Detect which cell encompasses the target text, then output its [X, Y] center coordinate. 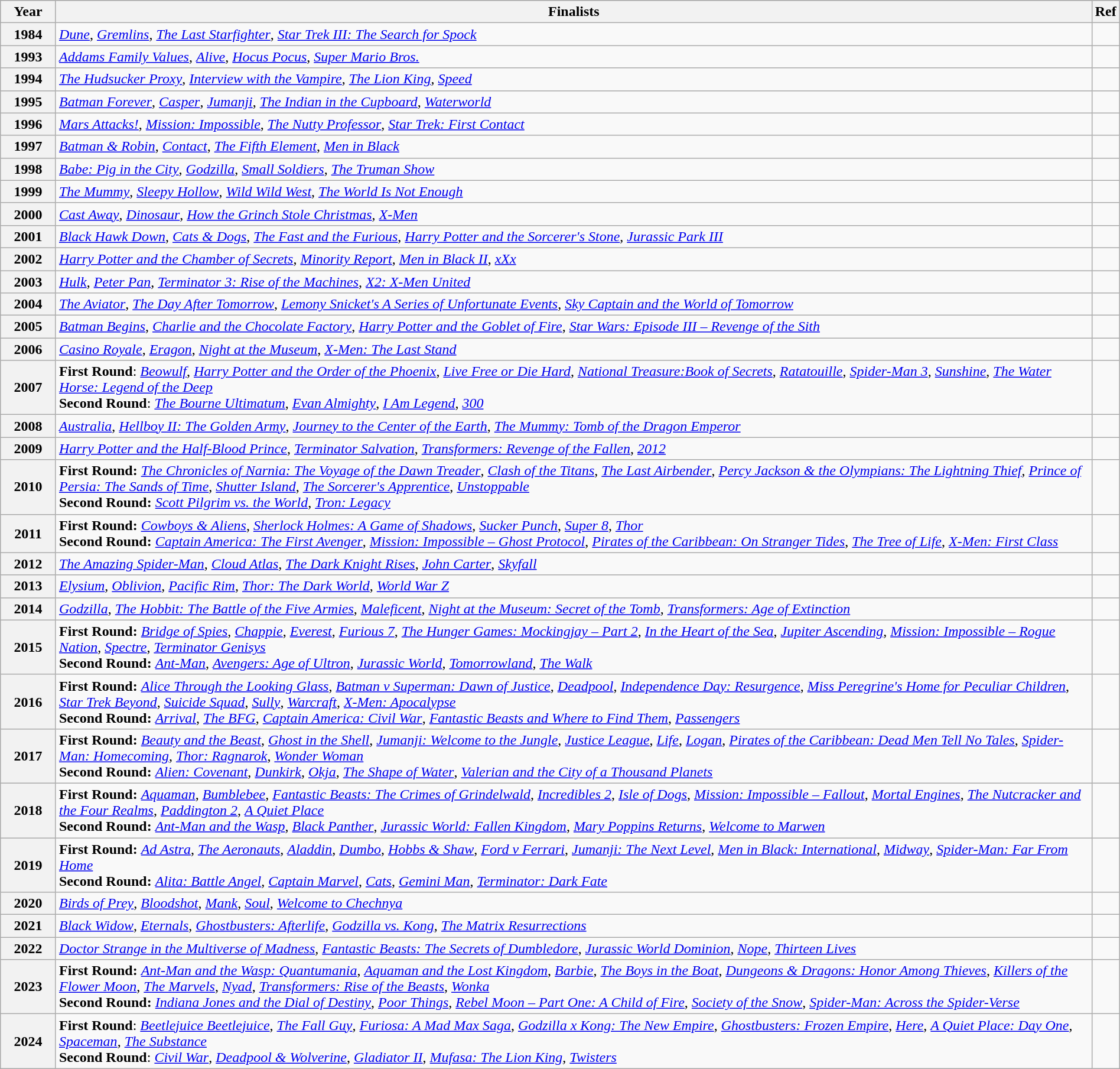
Dune, Gremlins, The Last Starfighter, Star Trek III: The Search for Spock [574, 34]
The Hudsucker Proxy, Interview with the Vampire, The Lion King, Speed [574, 79]
Batman Forever, Casper, Jumanji, The Indian in the Cupboard, Waterworld [574, 102]
2017 [28, 756]
1993 [28, 57]
Godzilla, The Hobbit: The Battle of the Five Armies, Maleficent, Night at the Museum: Secret of the Tomb, Transformers: Age of Extinction [574, 609]
2005 [28, 327]
1995 [28, 102]
2024 [28, 1041]
Black Hawk Down, Cats & Dogs, The Fast and the Furious, Harry Potter and the Sorcerer's Stone, Jurassic Park III [574, 236]
Australia, Hellboy II: The Golden Army, Journey to the Center of the Earth, The Mummy: Tomb of the Dragon Emperor [574, 426]
2014 [28, 609]
Cast Away, Dinosaur, How the Grinch Stole Christmas, X-Men [574, 214]
Finalists [574, 12]
The Aviator, The Day After Tomorrow, Lemony Snicket's A Series of Unfortunate Events, Sky Captain and the World of Tomorrow [574, 304]
2020 [28, 904]
2011 [28, 533]
2009 [28, 449]
2007 [28, 388]
1997 [28, 147]
2015 [28, 647]
Batman Begins, Charlie and the Chocolate Factory, Harry Potter and the Goblet of Fire, Star Wars: Episode III – Revenge of the Sith [574, 327]
1984 [28, 34]
Ref [1106, 12]
2004 [28, 304]
The Mummy, Sleepy Hollow, Wild Wild West, The World Is Not Enough [574, 191]
2012 [28, 564]
Batman & Robin, Contact, The Fifth Element, Men in Black [574, 147]
1996 [28, 124]
2000 [28, 214]
1994 [28, 79]
2002 [28, 259]
Birds of Prey, Bloodshot, Mank, Soul, Welcome to Chechnya [574, 904]
1998 [28, 169]
2010 [28, 487]
The Amazing Spider-Man, Cloud Atlas, The Dark Knight Rises, John Carter, Skyfall [574, 564]
Doctor Strange in the Multiverse of Madness, Fantastic Beasts: The Secrets of Dumbledore, Jurassic World Dominion, Nope, Thirteen Lives [574, 948]
Harry Potter and the Chamber of Secrets, Minority Report, Men in Black II, xXx [574, 259]
Mars Attacks!, Mission: Impossible, The Nutty Professor, Star Trek: First Contact [574, 124]
Casino Royale, Eragon, Night at the Museum, X-Men: The Last Stand [574, 349]
1999 [28, 191]
2019 [28, 865]
Babe: Pig in the City, Godzilla, Small Soldiers, The Truman Show [574, 169]
Addams Family Values, Alive, Hocus Pocus, Super Mario Bros. [574, 57]
2006 [28, 349]
2013 [28, 586]
2018 [28, 810]
2023 [28, 987]
2021 [28, 926]
2016 [28, 701]
2008 [28, 426]
2001 [28, 236]
Elysium, Oblivion, Pacific Rim, Thor: The Dark World, World War Z [574, 586]
Hulk, Peter Pan, Terminator 3: Rise of the Machines, X2: X-Men United [574, 282]
2003 [28, 282]
2022 [28, 948]
Year [28, 12]
Black Widow, Eternals, Ghostbusters: Afterlife, Godzilla vs. Kong, The Matrix Resurrections [574, 926]
Harry Potter and the Half-Blood Prince, Terminator Salvation, Transformers: Revenge of the Fallen, 2012 [574, 449]
